Find where the given text appears and provide that cell's center as [x, y] coordinate. 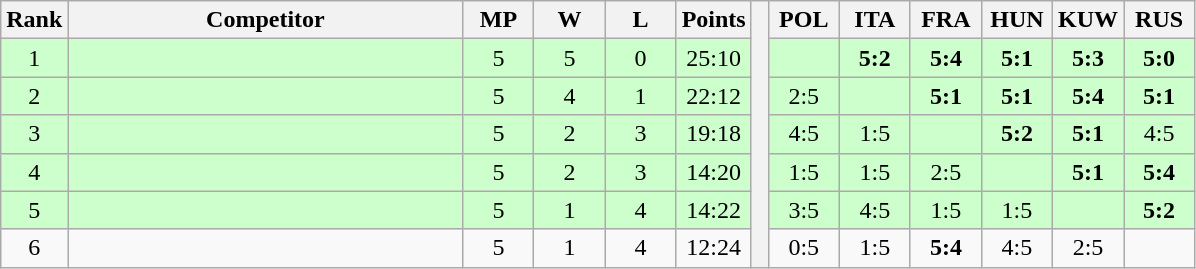
HUN [1016, 20]
ITA [874, 20]
25:10 [714, 58]
L [640, 20]
KUW [1088, 20]
5:0 [1160, 58]
5:3 [1088, 58]
14:22 [714, 210]
0 [640, 58]
Competitor [266, 20]
6 [34, 248]
14:20 [714, 172]
12:24 [714, 248]
3:5 [804, 210]
POL [804, 20]
W [570, 20]
Rank [34, 20]
RUS [1160, 20]
MP [498, 20]
19:18 [714, 134]
0:5 [804, 248]
Points [714, 20]
22:12 [714, 96]
FRA [946, 20]
